Output the (X, Y) coordinate of the center of the cell containing the given text.  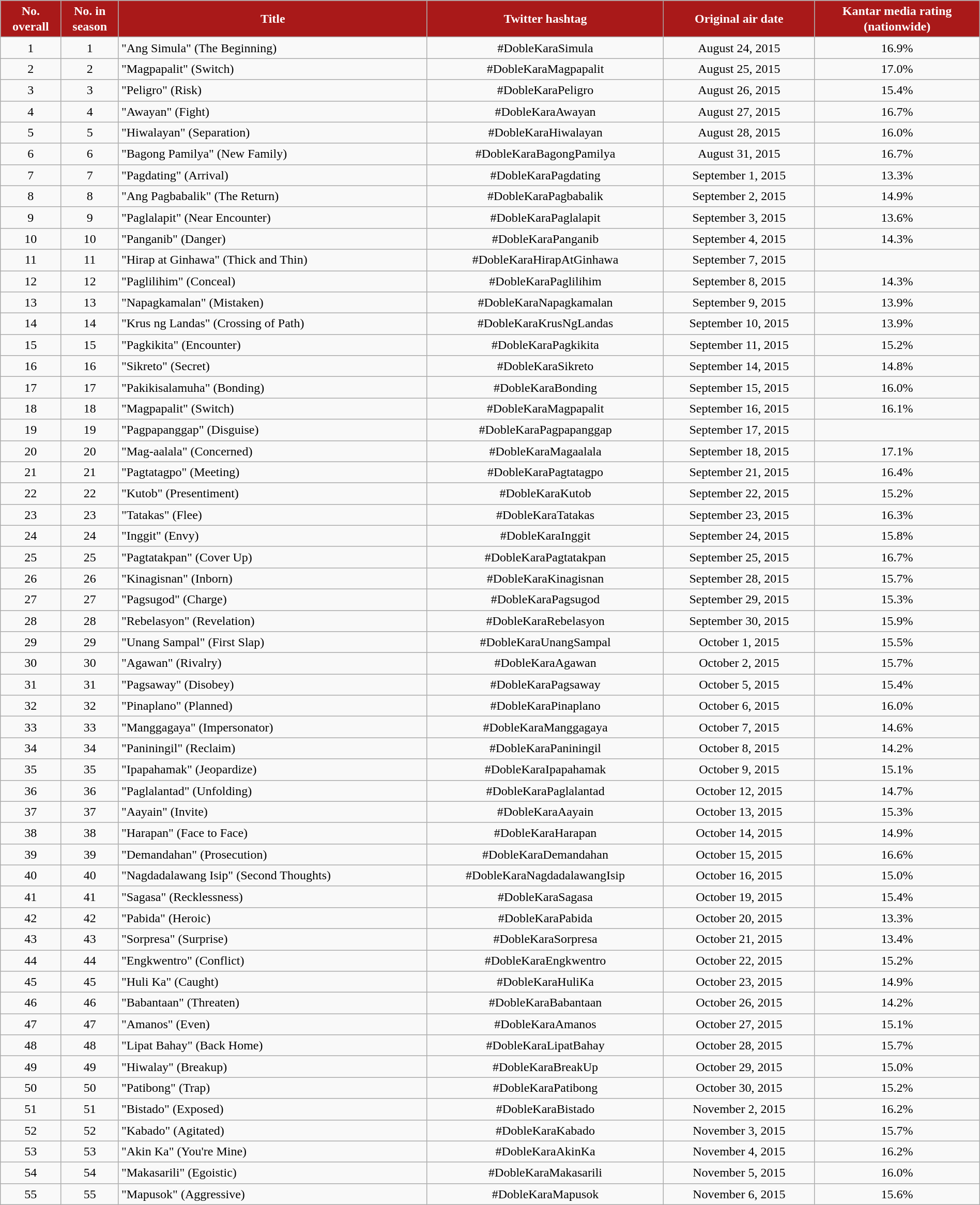
13.6% (897, 217)
"Hiwalayan" (Separation) (273, 132)
"Peligro" (Risk) (273, 90)
September 3, 2015 (739, 217)
Original air date (739, 19)
October 22, 2015 (739, 960)
15.5% (897, 642)
"Panganib" (Danger) (273, 239)
#DobleKaraPagtatagpo (545, 472)
#DobleKaraKinagisnan (545, 578)
"Pagpapanggap" (Disguise) (273, 430)
September 17, 2015 (739, 430)
#DobleKaraSimula (545, 48)
October 5, 2015 (739, 684)
"Awayan" (Fight) (273, 112)
"Sagasa" (Recklessness) (273, 896)
17.1% (897, 451)
#DobleKaraPinaplano (545, 706)
#DobleKaraBistado (545, 1109)
September 22, 2015 (739, 493)
16.9% (897, 48)
"Paglalapit" (Near Encounter) (273, 217)
September 1, 2015 (739, 175)
"Patibong" (Trap) (273, 1088)
#DobleKaraManggagaya (545, 727)
"Pagdating" (Arrival) (273, 175)
#DobleKaraSorpresa (545, 939)
September 14, 2015 (739, 366)
"Pagkikita" (Encounter) (273, 345)
#DobleKaraHarapan (545, 833)
"Hiwalay" (Breakup) (273, 1067)
"Rebelasyon" (Revelation) (273, 620)
#DobleKaraDemandahan (545, 854)
#DobleKaraIpapahamak (545, 769)
#DobleKaraSagasa (545, 896)
16.1% (897, 408)
August 26, 2015 (739, 90)
September 28, 2015 (739, 578)
16.6% (897, 854)
October 20, 2015 (739, 918)
October 19, 2015 (739, 896)
October 16, 2015 (739, 876)
October 7, 2015 (739, 727)
October 9, 2015 (739, 769)
August 31, 2015 (739, 154)
September 21, 2015 (739, 472)
October 21, 2015 (739, 939)
"Pagsaway" (Disobey) (273, 684)
September 4, 2015 (739, 239)
"Aayain" (Invite) (273, 812)
September 18, 2015 (739, 451)
Twitter hashtag (545, 19)
October 15, 2015 (739, 854)
#DobleKaraAayain (545, 812)
#DobleKaraAgawan (545, 664)
"Inggit" (Envy) (273, 536)
"Demandahan" (Prosecution) (273, 854)
Kantar media rating (nationwide) (897, 19)
"Amanos" (Even) (273, 1025)
#DobleKaraAwayan (545, 112)
#DobleKaraRebelasyon (545, 620)
October 27, 2015 (739, 1025)
"Harapan" (Face to Face) (273, 833)
"Agawan" (Rivalry) (273, 664)
#DobleKaraKrusNgLandas (545, 324)
No. overall (31, 19)
"Makasarili" (Egoistic) (273, 1172)
October 8, 2015 (739, 749)
#DobleKaraPagtatakpan (545, 557)
"Kutob" (Presentiment) (273, 493)
#DobleKaraPagsugod (545, 600)
#DobleKaraPaglilihim (545, 281)
"Hirap at Ginhawa" (Thick and Thin) (273, 260)
October 30, 2015 (739, 1088)
"Huli Ka" (Caught) (273, 982)
17.0% (897, 69)
"Unang Sampal" (First Slap) (273, 642)
#DobleKaraNapagkamalan (545, 303)
#DobleKaraPeligro (545, 90)
November 3, 2015 (739, 1130)
15.8% (897, 536)
September 2, 2015 (739, 196)
September 30, 2015 (739, 620)
Title (273, 19)
#DobleKaraAkinKa (545, 1152)
"Pagsugod" (Charge) (273, 600)
August 27, 2015 (739, 112)
September 9, 2015 (739, 303)
#DobleKaraPagbabalik (545, 196)
"Ang Simula" (The Beginning) (273, 48)
#DobleKaraPagpapanggap (545, 430)
#DobleKaraPaniningil (545, 749)
"Ang Pagbabalik" (The Return) (273, 196)
#DobleKaraBagongPamilya (545, 154)
"Kabado" (Agitated) (273, 1130)
#DobleKaraMapusok (545, 1194)
October 2, 2015 (739, 664)
October 26, 2015 (739, 1003)
#DobleKaraHiwalayan (545, 132)
"Tatakas" (Flee) (273, 515)
#DobleKaraKabado (545, 1130)
"Mapusok" (Aggressive) (273, 1194)
September 7, 2015 (739, 260)
October 23, 2015 (739, 982)
#DobleKaraHirapAtGinhawa (545, 260)
"Paniningil" (Reclaim) (273, 749)
September 8, 2015 (739, 281)
#DobleKaraTatakas (545, 515)
#DobleKaraPagkikita (545, 345)
"Paglilihim" (Conceal) (273, 281)
September 29, 2015 (739, 600)
#DobleKaraLipatBahay (545, 1045)
"Sorpresa" (Surprise) (273, 939)
#DobleKaraPagsaway (545, 684)
November 4, 2015 (739, 1152)
September 10, 2015 (739, 324)
"Engkwentro" (Conflict) (273, 960)
"Pakikisalamuha" (Bonding) (273, 388)
"Ipapahamak" (Jeopardize) (273, 769)
September 25, 2015 (739, 557)
#DobleKaraPaglalantad (545, 791)
16.4% (897, 472)
October 13, 2015 (739, 812)
November 5, 2015 (739, 1172)
September 23, 2015 (739, 515)
October 1, 2015 (739, 642)
"Manggagaya" (Impersonator) (273, 727)
"Mag-aalala" (Concerned) (273, 451)
#DobleKaraBreakUp (545, 1067)
"Sikreto" (Secret) (273, 366)
No. in season (90, 19)
"Bistado" (Exposed) (273, 1109)
14.8% (897, 366)
15.9% (897, 620)
#DobleKaraKutob (545, 493)
"Lipat Bahay" (Back Home) (273, 1045)
#DobleKaraBonding (545, 388)
October 29, 2015 (739, 1067)
"Bagong Pamilya" (New Family) (273, 154)
"Pagtatagpo" (Meeting) (273, 472)
October 6, 2015 (739, 706)
16.3% (897, 515)
#DobleKaraPanganib (545, 239)
#DobleKaraAmanos (545, 1025)
September 11, 2015 (739, 345)
14.6% (897, 727)
November 2, 2015 (739, 1109)
#DobleKaraMakasarili (545, 1172)
"Pagtatakpan" (Cover Up) (273, 557)
#DobleKaraSikreto (545, 366)
14.7% (897, 791)
"Pabida" (Heroic) (273, 918)
#DobleKaraUnangSampal (545, 642)
#DobleKaraHuliKa (545, 982)
#DobleKaraPatibong (545, 1088)
#DobleKaraPabida (545, 918)
"Krus ng Landas" (Crossing of Path) (273, 324)
"Napagkamalan" (Mistaken) (273, 303)
November 6, 2015 (739, 1194)
#DobleKaraMagaalala (545, 451)
13.4% (897, 939)
#DobleKaraNagdadalawangIsip (545, 876)
August 24, 2015 (739, 48)
#DobleKaraInggit (545, 536)
September 16, 2015 (739, 408)
#DobleKaraEngkwentro (545, 960)
September 15, 2015 (739, 388)
October 12, 2015 (739, 791)
October 28, 2015 (739, 1045)
#DobleKaraPaglalapit (545, 217)
September 24, 2015 (739, 536)
August 25, 2015 (739, 69)
"Paglalantad" (Unfolding) (273, 791)
"Babantaan" (Threaten) (273, 1003)
August 28, 2015 (739, 132)
October 14, 2015 (739, 833)
"Kinagisnan" (Inborn) (273, 578)
#DobleKaraBabantaan (545, 1003)
"Akin Ka" (You're Mine) (273, 1152)
#DobleKaraPagdating (545, 175)
"Nagdadalawang Isip" (Second Thoughts) (273, 876)
"Pinaplano" (Planned) (273, 706)
15.6% (897, 1194)
